Determine the [X, Y] coordinate at the center of the cell enclosing the given text.  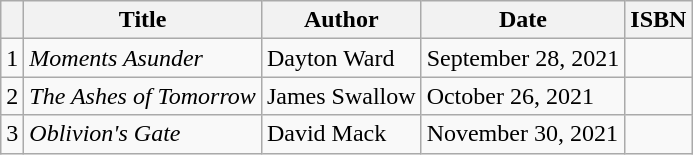
ISBN [658, 20]
David Mack [341, 134]
Dayton Ward [341, 58]
1 [12, 58]
Title [143, 20]
November 30, 2021 [523, 134]
Date [523, 20]
2 [12, 96]
Oblivion's Gate [143, 134]
Author [341, 20]
The Ashes of Tomorrow [143, 96]
3 [12, 134]
Moments Asunder [143, 58]
James Swallow [341, 96]
September 28, 2021 [523, 58]
October 26, 2021 [523, 96]
